Find where the given text appears and provide that cell's center as (X, Y) coordinate. 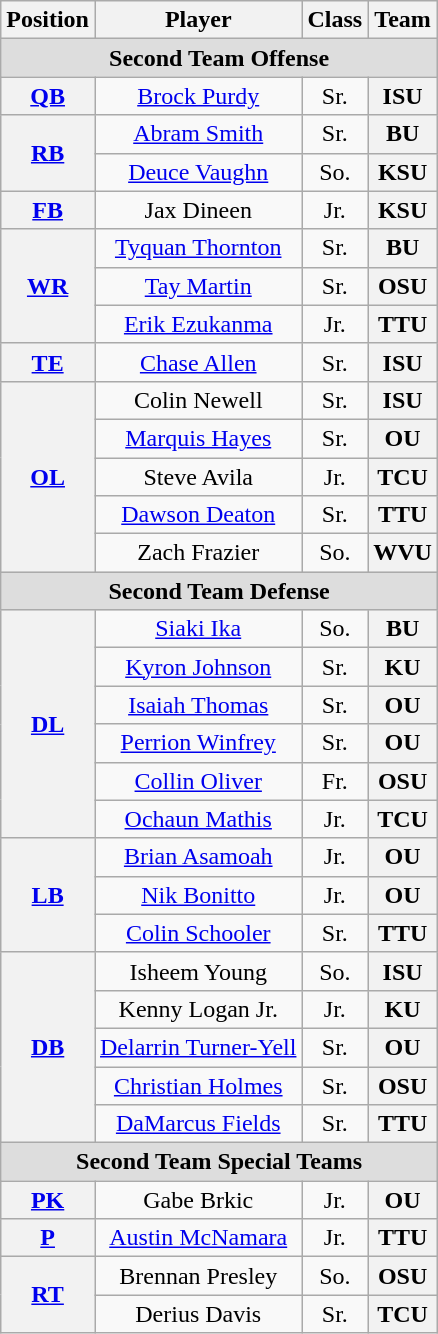
OL (48, 476)
Second Team Special Teams (220, 1162)
Ochaun Mathis (198, 819)
Dawson Deaton (198, 515)
Second Team Offense (220, 58)
Position (48, 20)
Gabe Brkic (198, 1200)
P (48, 1238)
Tay Martin (198, 286)
WR (48, 286)
Siaki Ika (198, 629)
Zach Frazier (198, 553)
Isaiah Thomas (198, 705)
Player (198, 20)
Class (335, 20)
Perrion Winfrey (198, 743)
Tyquan Thornton (198, 248)
Chase Allen (198, 362)
DaMarcus Fields (198, 1124)
QB (48, 96)
RB (48, 153)
Colin Newell (198, 400)
RT (48, 1295)
Kyron Johnson (198, 667)
TE (48, 362)
Austin McNamara (198, 1238)
Second Team Defense (220, 591)
DB (48, 1047)
Brennan Presley (198, 1276)
Collin Oliver (198, 781)
Nik Bonitto (198, 895)
Isheem Young (198, 971)
Steve Avila (198, 477)
LB (48, 895)
Brock Purdy (198, 96)
Deuce Vaughn (198, 172)
DL (48, 724)
Marquis Hayes (198, 438)
WVU (403, 553)
Christian Holmes (198, 1085)
FB (48, 210)
Delarrin Turner-Yell (198, 1047)
Derius Davis (198, 1314)
PK (48, 1200)
Team (403, 20)
Brian Asamoah (198, 857)
Kenny Logan Jr. (198, 1009)
Fr. (335, 781)
Abram Smith (198, 134)
Jax Dineen (198, 210)
Erik Ezukanma (198, 324)
Colin Schooler (198, 933)
